Pinpoint the cell where the given text exists, returning its (x, y) midpoint coordinate. 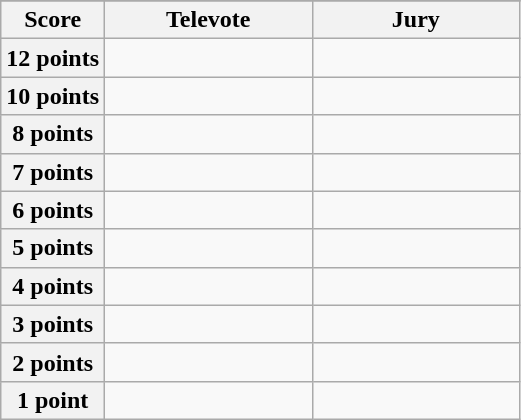
4 points (53, 286)
Televote (209, 20)
7 points (53, 172)
Score (53, 20)
5 points (53, 248)
12 points (53, 58)
10 points (53, 96)
6 points (53, 210)
2 points (53, 362)
3 points (53, 324)
1 point (53, 400)
8 points (53, 134)
Jury (416, 20)
